Determine the [x, y] coordinate at the center of the cell enclosing the given text.  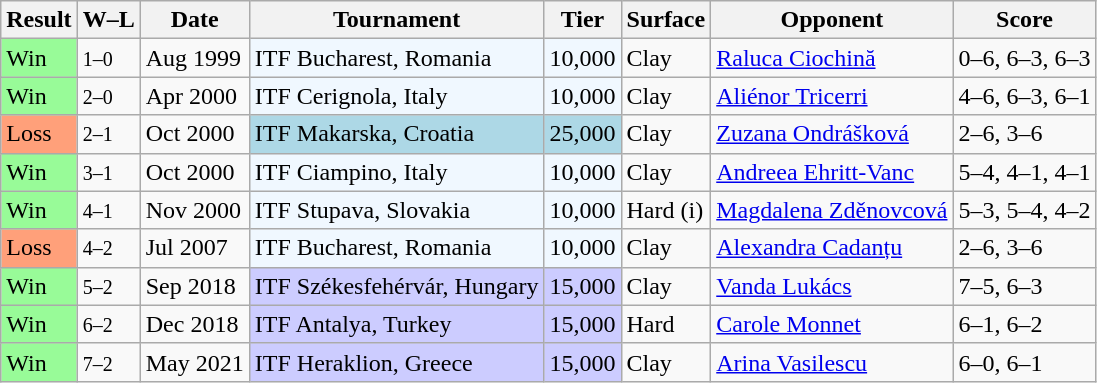
Apr 2000 [194, 96]
4–2 [108, 248]
Zuzana Ondrášková [832, 134]
Nov 2000 [194, 210]
Magdalena Zděnovcová [832, 210]
ITF Makarska, Croatia [396, 134]
2–0 [108, 96]
May 2021 [194, 362]
Jul 2007 [194, 248]
Tier [582, 20]
Aliénor Tricerri [832, 96]
Raluca Ciochină [832, 58]
25,000 [582, 134]
5–2 [108, 286]
4–1 [108, 210]
1–0 [108, 58]
Andreea Ehritt-Vanc [832, 172]
Alexandra Cadanțu [832, 248]
Vanda Lukács [832, 286]
ITF Székesfehérvár, Hungary [396, 286]
Result [39, 20]
Sep 2018 [194, 286]
Surface [666, 20]
5–4, 4–1, 4–1 [1024, 172]
4–6, 6–3, 6–1 [1024, 96]
W–L [108, 20]
3–1 [108, 172]
7–2 [108, 362]
Date [194, 20]
2–1 [108, 134]
Opponent [832, 20]
5–3, 5–4, 4–2 [1024, 210]
Carole Monnet [832, 324]
ITF Antalya, Turkey [396, 324]
6–2 [108, 324]
7–5, 6–3 [1024, 286]
ITF Cerignola, Italy [396, 96]
ITF Ciampino, Italy [396, 172]
Dec 2018 [194, 324]
Aug 1999 [194, 58]
Hard (i) [666, 210]
0–6, 6–3, 6–3 [1024, 58]
Score [1024, 20]
ITF Heraklion, Greece [396, 362]
ITF Stupava, Slovakia [396, 210]
6–1, 6–2 [1024, 324]
Tournament [396, 20]
Hard [666, 324]
Arina Vasilescu [832, 362]
6–0, 6–1 [1024, 362]
